Provide the [x, y] coordinate of the cell's center where the given text is located.  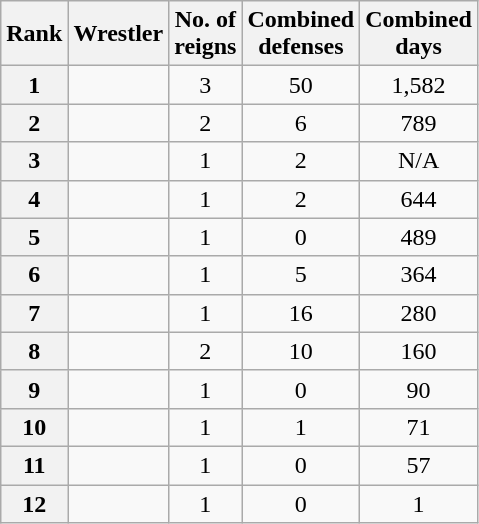
11 [34, 465]
4 [34, 199]
789 [419, 123]
489 [419, 237]
16 [301, 313]
50 [301, 85]
280 [419, 313]
N/A [419, 161]
7 [34, 313]
Combineddefenses [301, 34]
364 [419, 275]
160 [419, 351]
644 [419, 199]
Rank [34, 34]
12 [34, 503]
90 [419, 389]
71 [419, 427]
1,582 [419, 85]
Combineddays [419, 34]
Wrestler [118, 34]
57 [419, 465]
8 [34, 351]
9 [34, 389]
No. ofreigns [206, 34]
